Find where the given text appears and provide that cell's center as (X, Y) coordinate. 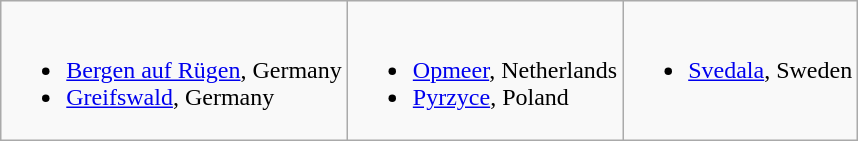
Bergen auf Rügen, Germany Greifswald, Germany (174, 71)
Svedala, Sweden (740, 71)
Opmeer, Netherlands Pyrzyce, Poland (484, 71)
